Extract the (X, Y) coordinate from the center of the cell holding the provided text.  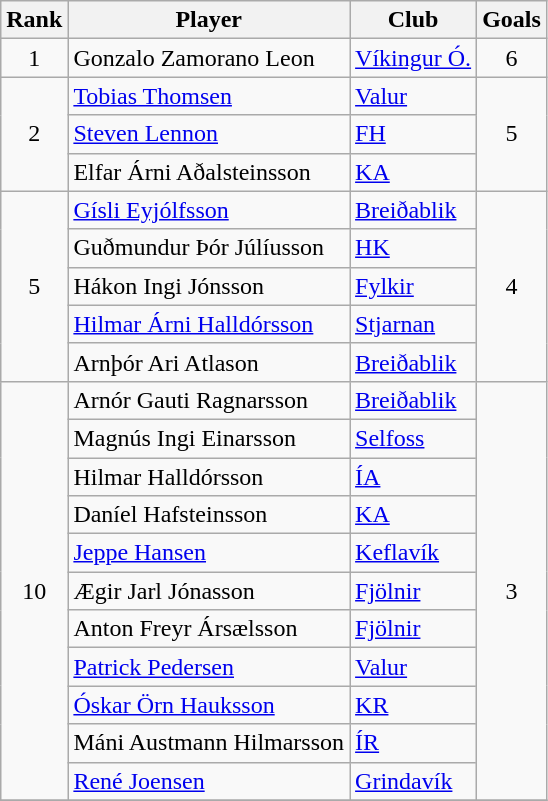
FH (414, 134)
Arnór Gauti Ragnarsson (209, 400)
Stjarnan (414, 324)
Gonzalo Zamorano Leon (209, 58)
KR (414, 705)
Elfar Árni Aðalsteinsson (209, 172)
Magnús Ingi Einarsson (209, 438)
Hilmar Árni Halldórsson (209, 324)
6 (512, 58)
1 (34, 58)
Víkingur Ó. (414, 58)
Grindavík (414, 781)
Hákon Ingi Jónsson (209, 286)
Tobias Thomsen (209, 96)
Arnþór Ari Atlason (209, 362)
Selfoss (414, 438)
Óskar Örn Hauksson (209, 705)
Jeppe Hansen (209, 553)
Hilmar Halldórsson (209, 477)
Steven Lennon (209, 134)
ÍA (414, 477)
Keflavík (414, 553)
HK (414, 248)
René Joensen (209, 781)
Máni Austmann Hilmarsson (209, 743)
3 (512, 590)
Anton Freyr Ársælsson (209, 629)
Player (209, 20)
10 (34, 590)
ÍR (414, 743)
Daníel Hafsteinsson (209, 515)
Ægir Jarl Jónasson (209, 591)
Guðmundur Þór Júlíusson (209, 248)
4 (512, 286)
Rank (34, 20)
Club (414, 20)
Goals (512, 20)
Gísli Eyjólfsson (209, 210)
2 (34, 134)
Patrick Pedersen (209, 667)
Fylkir (414, 286)
